Determine the [x, y] coordinate at the center of the cell enclosing the given text.  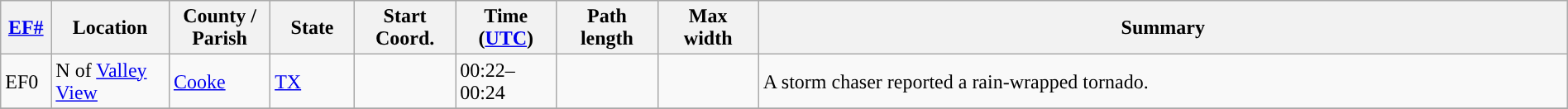
Start Coord. [404, 28]
00:22–00:24 [506, 81]
State [313, 28]
N of Valley View [111, 81]
Location [111, 28]
Summary [1163, 28]
Cooke [219, 81]
Path length [607, 28]
EF0 [26, 81]
A storm chaser reported a rain-wrapped tornado. [1163, 81]
TX [313, 81]
Max width [708, 28]
County / Parish [219, 28]
EF# [26, 28]
Time (UTC) [506, 28]
